Output the [x, y] coordinate of the center of the cell containing the given text.  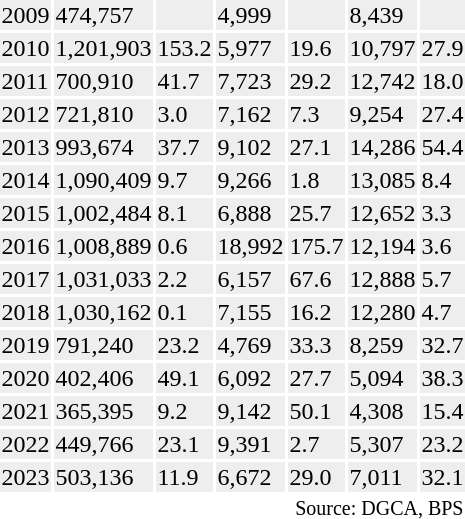
7,162 [250, 114]
49.1 [184, 378]
13,085 [382, 180]
2012 [26, 114]
18.0 [442, 81]
791,240 [104, 345]
4,999 [250, 15]
3.6 [442, 246]
474,757 [104, 15]
19.6 [316, 48]
33.3 [316, 345]
5,977 [250, 48]
2020 [26, 378]
8.4 [442, 180]
6,157 [250, 279]
6,888 [250, 213]
700,910 [104, 81]
9,254 [382, 114]
2021 [26, 411]
7,155 [250, 312]
721,810 [104, 114]
5,094 [382, 378]
4,308 [382, 411]
2009 [26, 15]
2013 [26, 147]
7.3 [316, 114]
2017 [26, 279]
0.6 [184, 246]
29.0 [316, 477]
12,888 [382, 279]
12,742 [382, 81]
2.7 [316, 444]
1,030,162 [104, 312]
175.7 [316, 246]
29.2 [316, 81]
12,194 [382, 246]
9,266 [250, 180]
15.4 [442, 411]
18,992 [250, 246]
5,307 [382, 444]
2.2 [184, 279]
449,766 [104, 444]
8,439 [382, 15]
402,406 [104, 378]
9.7 [184, 180]
365,395 [104, 411]
7,011 [382, 477]
32.7 [442, 345]
10,797 [382, 48]
9,142 [250, 411]
12,652 [382, 213]
2015 [26, 213]
7,723 [250, 81]
1,002,484 [104, 213]
2016 [26, 246]
32.1 [442, 477]
2011 [26, 81]
27.9 [442, 48]
2018 [26, 312]
3.0 [184, 114]
12,280 [382, 312]
8.1 [184, 213]
4.7 [442, 312]
37.7 [184, 147]
6,672 [250, 477]
27.1 [316, 147]
11.9 [184, 477]
16.2 [316, 312]
9,102 [250, 147]
1,031,033 [104, 279]
3.3 [442, 213]
27.7 [316, 378]
2010 [26, 48]
1,008,889 [104, 246]
2019 [26, 345]
41.7 [184, 81]
9,391 [250, 444]
1.8 [316, 180]
1,090,409 [104, 180]
38.3 [442, 378]
4,769 [250, 345]
27.4 [442, 114]
2022 [26, 444]
993,674 [104, 147]
6,092 [250, 378]
50.1 [316, 411]
23.1 [184, 444]
153.2 [184, 48]
2014 [26, 180]
54.4 [442, 147]
503,136 [104, 477]
9.2 [184, 411]
14,286 [382, 147]
5.7 [442, 279]
0.1 [184, 312]
67.6 [316, 279]
2023 [26, 477]
1,201,903 [104, 48]
8,259 [382, 345]
25.7 [316, 213]
